Capture the cell that displays the provided text and extract its [x, y] central coordinate. 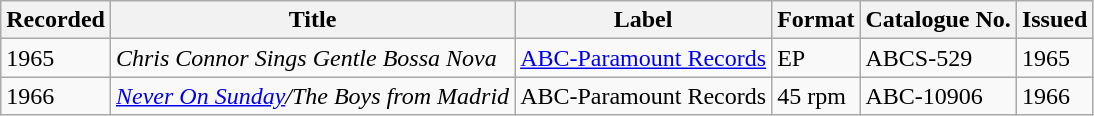
Recorded [56, 20]
Label [644, 20]
EP [816, 58]
Format [816, 20]
ABC-10906 [938, 96]
45 rpm [816, 96]
Never On Sunday/The Boys from Madrid [312, 96]
Chris Connor Sings Gentle Bossa Nova [312, 58]
ABCS-529 [938, 58]
Catalogue No. [938, 20]
Title [312, 20]
Issued [1054, 20]
